Detect which cell encompasses the target text, then output its [X, Y] center coordinate. 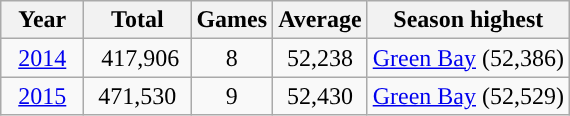
Green Bay (52,529) [468, 96]
417,906 [138, 58]
52,430 [320, 96]
2015 [42, 96]
Season highest [468, 20]
Year [42, 20]
9 [232, 96]
52,238 [320, 58]
Games [232, 20]
471,530 [138, 96]
Total [138, 20]
8 [232, 58]
Green Bay (52,386) [468, 58]
Average [320, 20]
2014 [42, 58]
